Find where the given text appears and provide that cell's center as [x, y] coordinate. 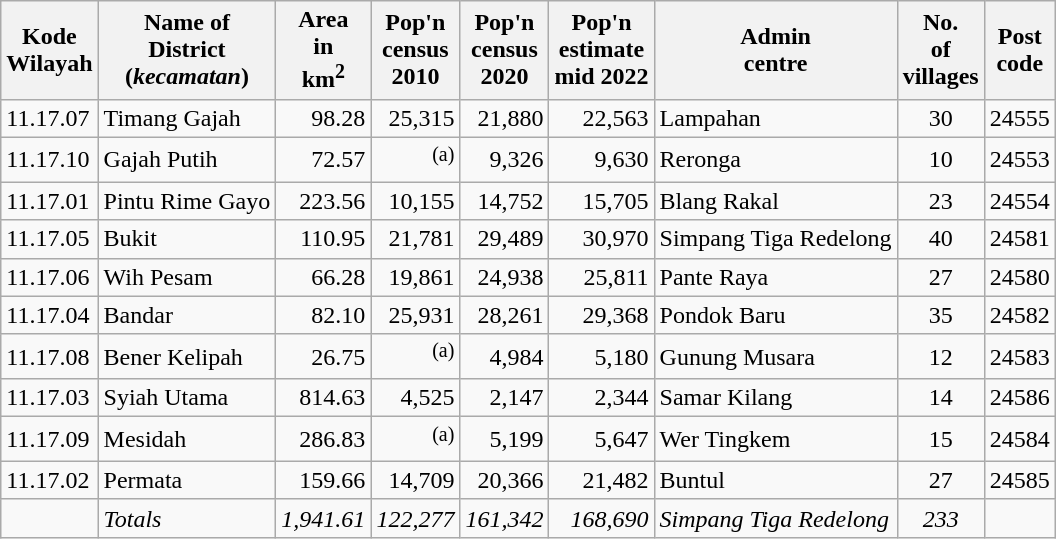
11.17.10 [50, 160]
Pondok Baru [776, 315]
14,752 [504, 201]
25,811 [602, 277]
10,155 [416, 201]
Bandar [187, 315]
159.66 [324, 480]
Pop'ncensus2010 [416, 50]
814.63 [324, 398]
72.57 [324, 160]
2,344 [602, 398]
25,931 [416, 315]
Wer Tingkem [776, 440]
5,647 [602, 440]
Lampahan [776, 118]
11.17.05 [50, 239]
4,525 [416, 398]
35 [940, 315]
20,366 [504, 480]
98.28 [324, 118]
25,315 [416, 118]
40 [940, 239]
No. ofvillages [940, 50]
11.17.06 [50, 277]
Bukit [187, 239]
Admin centre [776, 50]
24582 [1020, 315]
29,489 [504, 239]
24586 [1020, 398]
29,368 [602, 315]
161,342 [504, 518]
21,482 [602, 480]
Pante Raya [776, 277]
11.17.07 [50, 118]
Gajah Putih [187, 160]
Pop'nestimatemid 2022 [602, 50]
23 [940, 201]
5,199 [504, 440]
110.95 [324, 239]
21,781 [416, 239]
24583 [1020, 356]
24581 [1020, 239]
22,563 [602, 118]
26.75 [324, 356]
Buntul [776, 480]
15,705 [602, 201]
11.17.04 [50, 315]
Name ofDistrict(kecamatan) [187, 50]
11.17.09 [50, 440]
Blang Rakal [776, 201]
11.17.03 [50, 398]
24,938 [504, 277]
233 [940, 518]
Reronga [776, 160]
11.17.02 [50, 480]
Pintu Rime Gayo [187, 201]
Totals [187, 518]
Permata [187, 480]
30 [940, 118]
5,180 [602, 356]
1,941.61 [324, 518]
24580 [1020, 277]
4,984 [504, 356]
19,861 [416, 277]
Syiah Utama [187, 398]
Areain km2 [324, 50]
28,261 [504, 315]
Postcode [1020, 50]
Gunung Musara [776, 356]
Pop'ncensus2020 [504, 50]
24555 [1020, 118]
66.28 [324, 277]
Timang Gajah [187, 118]
12 [940, 356]
11.17.08 [50, 356]
223.56 [324, 201]
10 [940, 160]
9,326 [504, 160]
Mesidah [187, 440]
30,970 [602, 239]
Samar Kilang [776, 398]
24585 [1020, 480]
21,880 [504, 118]
82.10 [324, 315]
2,147 [504, 398]
14 [940, 398]
286.83 [324, 440]
15 [940, 440]
168,690 [602, 518]
Bener Kelipah [187, 356]
Kode Wilayah [50, 50]
24554 [1020, 201]
11.17.01 [50, 201]
24553 [1020, 160]
122,277 [416, 518]
14,709 [416, 480]
9,630 [602, 160]
Wih Pesam [187, 277]
24584 [1020, 440]
